Locate the cell with the specified text and output its [X, Y] center coordinate. 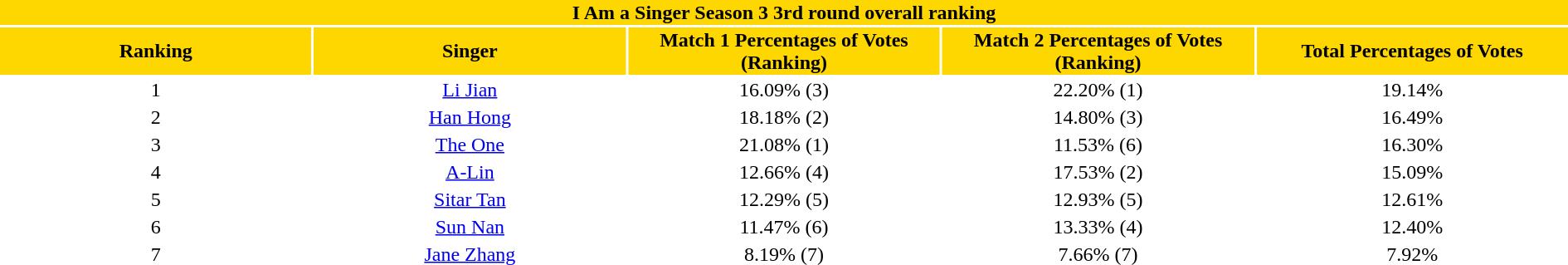
Sun Nan [470, 227]
Match 1 Percentages of Votes (Ranking) [784, 52]
Match 2 Percentages of Votes (Ranking) [1098, 52]
Li Jian [470, 90]
11.47% (6) [784, 227]
22.20% (1) [1098, 90]
Ranking [156, 52]
16.49% [1412, 117]
14.80% (3) [1098, 117]
4 [156, 172]
I Am a Singer Season 3 3rd round overall ranking [784, 12]
Sitar Tan [470, 199]
2 [156, 117]
13.33% (4) [1098, 227]
21.08% (1) [784, 145]
The One [470, 145]
12.93% (5) [1098, 199]
1 [156, 90]
16.30% [1412, 145]
15.09% [1412, 172]
5 [156, 199]
Singer [470, 52]
12.66% (4) [784, 172]
18.18% (2) [784, 117]
17.53% (2) [1098, 172]
Total Percentages of Votes [1412, 52]
12.29% (5) [784, 199]
6 [156, 227]
12.61% [1412, 199]
A-Lin [470, 172]
11.53% (6) [1098, 145]
19.14% [1412, 90]
3 [156, 145]
Han Hong [470, 117]
16.09% (3) [784, 90]
12.40% [1412, 227]
